Scan for the cell matching the given text and deliver its (X, Y) coordinate at center. 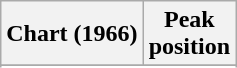
Peakposition (189, 34)
Chart (1966) (72, 34)
